Determine the [x, y] coordinate at the center of the cell enclosing the given text.  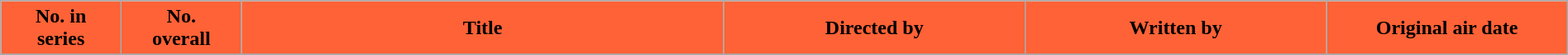
No.overall [181, 28]
Title [483, 28]
Original air date [1447, 28]
Directed by [874, 28]
Written by [1175, 28]
No. inseries [61, 28]
